Identify which cell holds the provided text, then report its (X, Y) central coordinate. 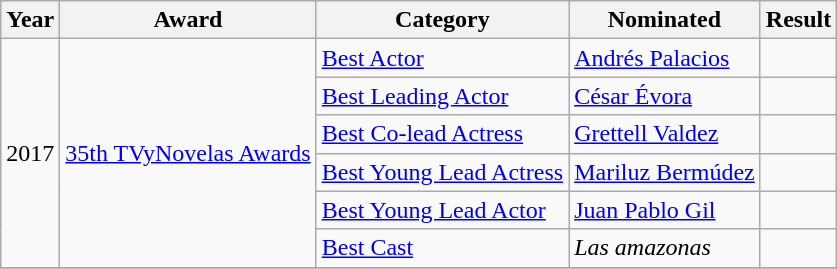
Grettell Valdez (665, 134)
35th TVyNovelas Awards (188, 153)
Best Co-lead Actress (442, 134)
César Évora (665, 96)
Mariluz Bermúdez (665, 172)
2017 (30, 153)
Category (442, 20)
Nominated (665, 20)
Result (798, 20)
Andrés Palacios (665, 58)
Best Actor (442, 58)
Award (188, 20)
Best Young Lead Actor (442, 210)
Best Leading Actor (442, 96)
Year (30, 20)
Best Cast (442, 248)
Las amazonas (665, 248)
Juan Pablo Gil (665, 210)
Best Young Lead Actress (442, 172)
